Capture the cell that displays the provided text and extract its [X, Y] central coordinate. 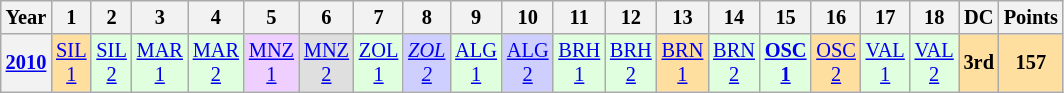
11 [579, 17]
MAR1 [160, 63]
14 [734, 17]
MNZ1 [272, 63]
Points [1031, 17]
3 [160, 17]
SIL1 [71, 63]
157 [1031, 63]
4 [216, 17]
13 [683, 17]
BRH2 [631, 63]
MAR2 [216, 63]
1 [71, 17]
12 [631, 17]
DC [979, 17]
9 [476, 17]
3rd [979, 63]
ZOL1 [378, 63]
BRN1 [683, 63]
Year [26, 17]
VAL1 [886, 63]
2 [111, 17]
2010 [26, 63]
OSC2 [836, 63]
SIL2 [111, 63]
15 [786, 17]
BRH1 [579, 63]
18 [934, 17]
16 [836, 17]
6 [326, 17]
BRN2 [734, 63]
ZOL2 [426, 63]
ALG2 [528, 63]
17 [886, 17]
ALG1 [476, 63]
VAL2 [934, 63]
10 [528, 17]
5 [272, 17]
8 [426, 17]
7 [378, 17]
MNZ2 [326, 63]
OSC1 [786, 63]
